From the cell containing the given text, extract its center point as [x, y] coordinate. 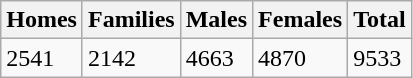
9533 [380, 58]
Homes [42, 20]
Total [380, 20]
2142 [131, 58]
4870 [300, 58]
2541 [42, 58]
Females [300, 20]
4663 [216, 58]
Families [131, 20]
Males [216, 20]
